Determine the (X, Y) coordinate at the center of the cell enclosing the given text.  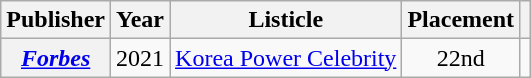
Placement (461, 20)
Year (140, 20)
Korea Power Celebrity (286, 58)
Forbes (56, 58)
22nd (461, 58)
Publisher (56, 20)
2021 (140, 58)
Listicle (286, 20)
